For the text-containing cell, return its midpoint in (x, y) coordinate format. 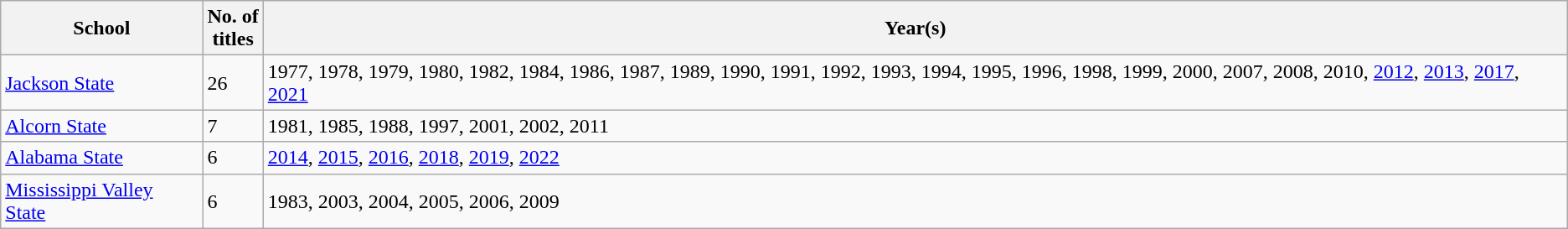
No. oftitles (233, 29)
1981, 1985, 1988, 1997, 2001, 2002, 2011 (915, 126)
School (102, 29)
Mississippi Valley State (102, 201)
1983, 2003, 2004, 2005, 2006, 2009 (915, 201)
Year(s) (915, 29)
Alcorn State (102, 126)
7 (233, 126)
26 (233, 82)
Alabama State (102, 158)
Jackson State (102, 82)
2014, 2015, 2016, 2018, 2019, 2022 (915, 158)
